Find where the given text appears and provide that cell's center as [x, y] coordinate. 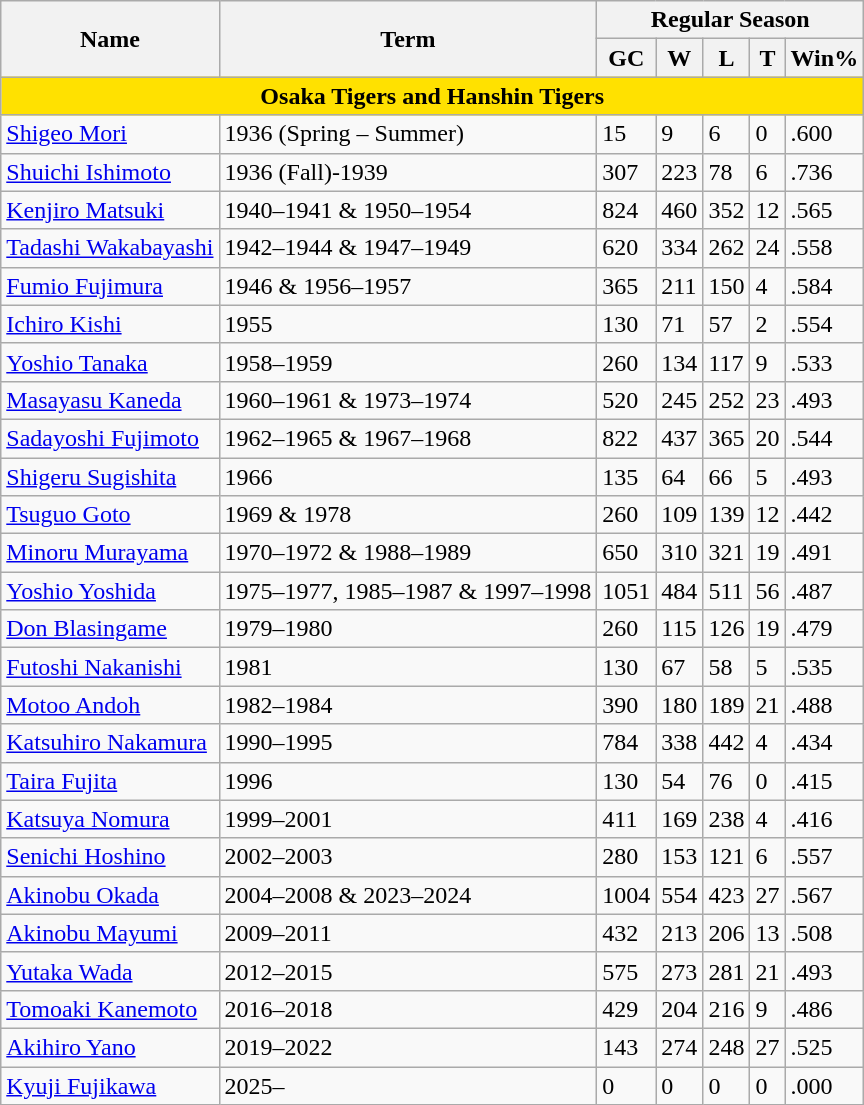
1966 [408, 477]
66 [726, 477]
238 [726, 819]
281 [726, 971]
117 [726, 362]
2025– [408, 1085]
620 [626, 248]
Fumio Fujimura [110, 286]
.525 [824, 1047]
784 [626, 743]
216 [726, 1009]
24 [768, 248]
248 [726, 1047]
Shigeru Sugishita [110, 477]
153 [680, 857]
307 [626, 172]
1955 [408, 324]
.554 [824, 324]
54 [680, 781]
.565 [824, 210]
Sadayoshi Fujimoto [110, 438]
1946 & 1956–1957 [408, 286]
Tomoaki Kanemoto [110, 1009]
1942–1944 & 1947–1949 [408, 248]
822 [626, 438]
.416 [824, 819]
76 [726, 781]
1958–1959 [408, 362]
.479 [824, 629]
252 [726, 400]
.736 [824, 172]
2012–2015 [408, 971]
143 [626, 1047]
126 [726, 629]
575 [626, 971]
20 [768, 438]
423 [726, 895]
Win% [824, 58]
Akinobu Okada [110, 895]
1960–1961 & 1973–1974 [408, 400]
334 [680, 248]
2019–2022 [408, 1047]
1999–2001 [408, 819]
Akinobu Mayumi [110, 933]
520 [626, 400]
1962–1965 & 1967–1968 [408, 438]
213 [680, 933]
.486 [824, 1009]
180 [680, 705]
390 [626, 705]
Term [408, 39]
Katsuya Nomura [110, 819]
245 [680, 400]
.488 [824, 705]
Kenjiro Matsuki [110, 210]
Don Blasingame [110, 629]
.600 [824, 134]
1990–1995 [408, 743]
429 [626, 1009]
109 [680, 515]
Ichiro Kishi [110, 324]
.487 [824, 591]
.535 [824, 667]
2004–2008 & 2023–2024 [408, 895]
Masayasu Kaneda [110, 400]
121 [726, 857]
1970–1972 & 1988–1989 [408, 553]
W [680, 58]
262 [726, 248]
411 [626, 819]
Kyuji Fujikawa [110, 1085]
58 [726, 667]
13 [768, 933]
204 [680, 1009]
Yoshio Yoshida [110, 591]
442 [726, 743]
.415 [824, 781]
Taira Fujita [110, 781]
Tsuguo Goto [110, 515]
115 [680, 629]
150 [726, 286]
15 [626, 134]
321 [726, 553]
189 [726, 705]
.508 [824, 933]
.557 [824, 857]
824 [626, 210]
.558 [824, 248]
.544 [824, 438]
1051 [626, 591]
1004 [626, 895]
169 [680, 819]
Name [110, 39]
1981 [408, 667]
23 [768, 400]
1940–1941 & 1950–1954 [408, 210]
280 [626, 857]
650 [626, 553]
352 [726, 210]
338 [680, 743]
T [768, 58]
.442 [824, 515]
.533 [824, 362]
Tadashi Wakabayashi [110, 248]
2 [768, 324]
67 [680, 667]
211 [680, 286]
.491 [824, 553]
L [726, 58]
Shigeo Mori [110, 134]
1982–1984 [408, 705]
Katsuhiro Nakamura [110, 743]
206 [726, 933]
2002–2003 [408, 857]
554 [680, 895]
GC [626, 58]
437 [680, 438]
484 [680, 591]
432 [626, 933]
310 [680, 553]
Yutaka Wada [110, 971]
274 [680, 1047]
1996 [408, 781]
Akihiro Yano [110, 1047]
223 [680, 172]
460 [680, 210]
Osaka Tigers and Hanshin Tigers [432, 96]
134 [680, 362]
Shuichi Ishimoto [110, 172]
64 [680, 477]
Regular Season [730, 20]
2009–2011 [408, 933]
1975–1977, 1985–1987 & 1997–1998 [408, 591]
1936 (Fall)-1939 [408, 172]
78 [726, 172]
135 [626, 477]
139 [726, 515]
511 [726, 591]
1979–1980 [408, 629]
Minoru Murayama [110, 553]
.434 [824, 743]
.567 [824, 895]
1936 (Spring – Summer) [408, 134]
Motoo Andoh [110, 705]
.000 [824, 1085]
1969 & 1978 [408, 515]
Futoshi Nakanishi [110, 667]
71 [680, 324]
56 [768, 591]
.584 [824, 286]
Senichi Hoshino [110, 857]
Yoshio Tanaka [110, 362]
57 [726, 324]
2016–2018 [408, 1009]
273 [680, 971]
